Determine the (x, y) coordinate at the center of the cell enclosing the given text.  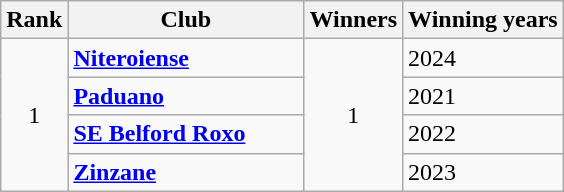
Rank (34, 20)
Winning years (484, 20)
SE Belford Roxo (186, 134)
2024 (484, 58)
Niteroiense (186, 58)
Club (186, 20)
Paduano (186, 96)
Winners (354, 20)
Zinzane (186, 172)
2021 (484, 96)
2022 (484, 134)
2023 (484, 172)
